Provide the [X, Y] coordinate of the cell's center where the given text is located.  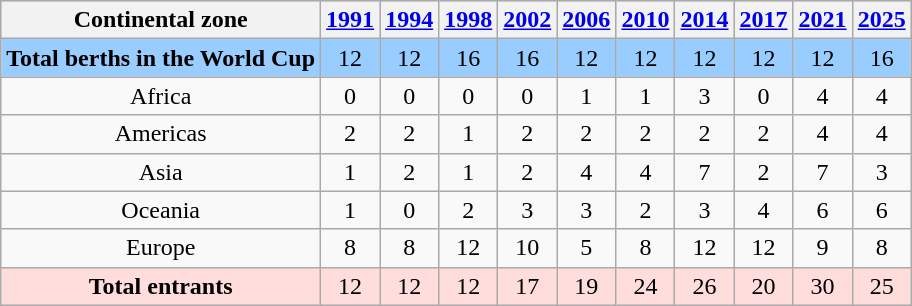
17 [528, 286]
Africa [161, 96]
Oceania [161, 210]
Americas [161, 134]
2025 [882, 20]
2014 [704, 20]
Total entrants [161, 286]
10 [528, 248]
2017 [764, 20]
20 [764, 286]
30 [822, 286]
26 [704, 286]
24 [646, 286]
2010 [646, 20]
1998 [468, 20]
Continental zone [161, 20]
2002 [528, 20]
Europe [161, 248]
5 [586, 248]
19 [586, 286]
Total berths in the World Cup [161, 58]
2006 [586, 20]
1994 [410, 20]
2021 [822, 20]
9 [822, 248]
Asia [161, 172]
25 [882, 286]
1991 [350, 20]
